Return the [X, Y] coordinate for the center point of the cell that contains the specified text.  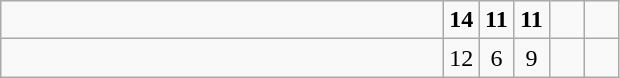
9 [532, 58]
14 [462, 20]
6 [496, 58]
12 [462, 58]
